Return the [X, Y] coordinate for the center point of the cell that contains the specified text.  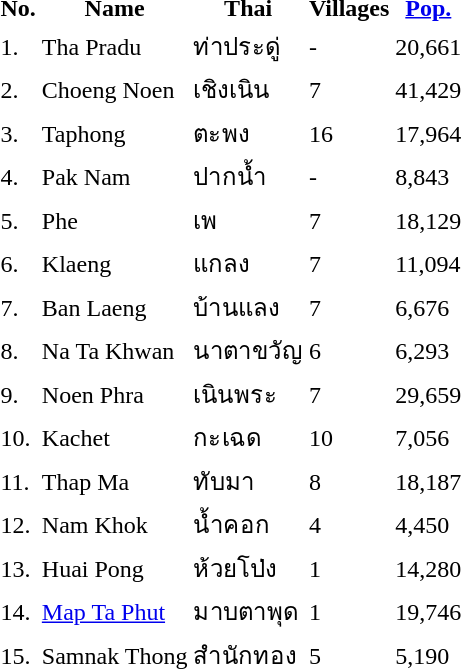
แกลง [248, 264]
เพ [248, 220]
8 [348, 481]
4 [348, 524]
Map Ta Phut [114, 612]
น้ำคอก [248, 524]
บ้านแลง [248, 307]
ท่าประดู่ [248, 46]
กะเฉด [248, 438]
Taphong [114, 133]
เชิงเนิน [248, 90]
Ban Laeng [114, 307]
ปากน้ำ [248, 176]
Phe [114, 220]
ห้วยโป่ง [248, 568]
16 [348, 133]
เนินพระ [248, 394]
Huai Pong [114, 568]
Noen Phra [114, 394]
6 [348, 350]
Klaeng [114, 264]
Na Ta Khwan [114, 350]
ทับมา [248, 481]
Kachet [114, 438]
10 [348, 438]
Tha Pradu [114, 46]
Thap Ma [114, 481]
ตะพง [248, 133]
Nam Khok [114, 524]
นาตาขวัญ [248, 350]
Pak Nam [114, 176]
มาบตาพุด [248, 612]
Choeng Noen [114, 90]
